Provide the (X, Y) coordinate of the cell's center where the given text is located.  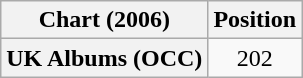
UK Albums (OCC) (104, 58)
Chart (2006) (104, 20)
202 (255, 58)
Position (255, 20)
